Capture the cell that displays the provided text and extract its (x, y) central coordinate. 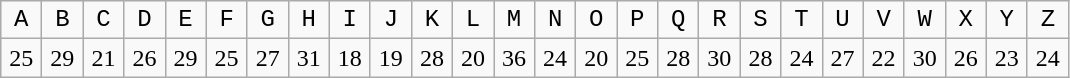
P (638, 20)
J (390, 20)
31 (308, 58)
22 (884, 58)
L (472, 20)
G (268, 20)
O (596, 20)
I (350, 20)
X (966, 20)
W (924, 20)
Q (678, 20)
R (720, 20)
S (760, 20)
U (842, 20)
Y (1006, 20)
N (556, 20)
21 (104, 58)
C (104, 20)
23 (1006, 58)
A (22, 20)
B (62, 20)
D (144, 20)
V (884, 20)
H (308, 20)
19 (390, 58)
18 (350, 58)
E (186, 20)
K (432, 20)
Z (1048, 20)
M (514, 20)
F (226, 20)
T (802, 20)
36 (514, 58)
